Return the (x, y) coordinate for the center point of the cell that contains the specified text.  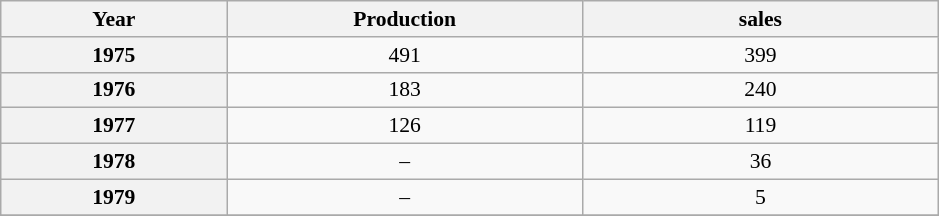
Production (405, 19)
183 (405, 90)
Year (114, 19)
1978 (114, 162)
240 (761, 90)
5 (761, 197)
1976 (114, 90)
399 (761, 55)
1977 (114, 126)
1975 (114, 55)
491 (405, 55)
1979 (114, 197)
sales (761, 19)
126 (405, 126)
36 (761, 162)
119 (761, 126)
